Output the (x, y) coordinate of the center of the cell containing the given text.  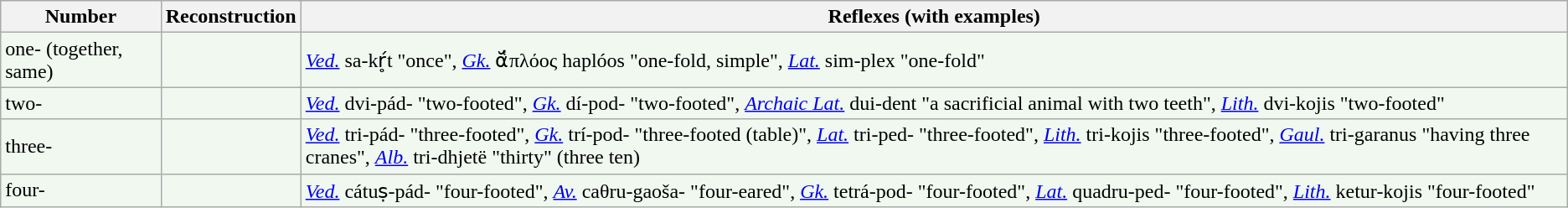
Reflexes (with examples) (934, 17)
Reconstruction (231, 17)
two- (80, 103)
three- (80, 146)
Number (80, 17)
Ved. sa-kŕ̥t "once", Gk. ᾰ̔πλόος haplóos "one-fold, simple", Lat. sim-plex "one-fold" (934, 60)
one- (together, same) (80, 60)
four- (80, 190)
Ved. dvi-pád- "two-footed", Gk. dí-pod- "two-footed", Archaic Lat. dui-dent "a sacrificial animal with two teeth", Lith. dvi-kojis "two-footed" (934, 103)
